For the text-containing cell, return its midpoint in [X, Y] coordinate format. 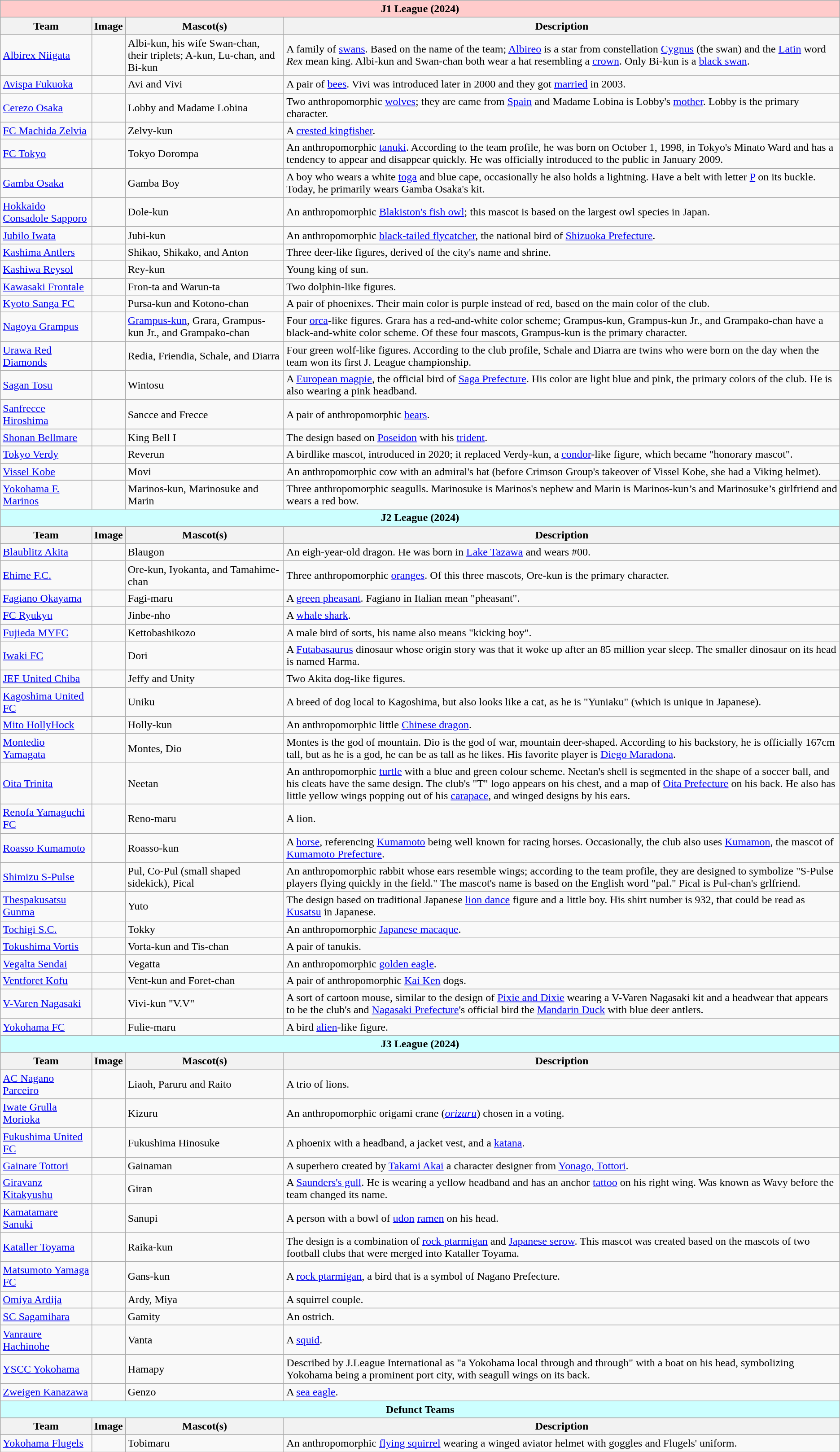
Shonan Bellmare [46, 437]
Jinbe-nho [205, 615]
Iwaki FC [46, 656]
A Saunders's gull. He is wearing a yellow headband and has an anchor tattoo on his right wing. Was known as Wavy before the team changed its name. [562, 1189]
Iwate Grulla Morioka [46, 1114]
A crested kingfisher. [562, 131]
Renofa Yamaguchi FC [46, 818]
Kashima Antlers [46, 252]
Tochigi S.C. [46, 929]
Blaublitz Akita [46, 552]
A superhero created by Takami Akai a character designer from Yonago, Tottori. [562, 1166]
A pair of anthropomorphic Kai Ken dogs. [562, 980]
A squid. [562, 1340]
Fagi-maru [205, 598]
Liaoh, Paruru and Raito [205, 1084]
Vorta-kun and Tis-chan [205, 946]
Gainaman [205, 1166]
Vissel Kobe [46, 472]
Tokyo Verdy [46, 455]
Nagoya Grampus [46, 327]
A trio of lions. [562, 1084]
An anthropomorphic Blakiston's fish owl; this mascot is based on the largest owl species in Japan. [562, 212]
Fujieda MYFC [46, 632]
Roasso-kun [205, 848]
Giravanz Kitakyushu [46, 1189]
Matsumoto Yamaga FC [46, 1276]
Avi and Vivi [205, 84]
J2 League (2024) [420, 518]
Montes, Dio [205, 748]
JEF United Chiba [46, 679]
Gainare Tottori [46, 1166]
Sanfrecce Hiroshima [46, 415]
Grampus-kun, Grara, Grampus-kun Jr., and Grampako-chan [205, 327]
Tokky [205, 929]
Yuto [205, 906]
Uniku [205, 702]
Two Akita dog-like figures. [562, 679]
Gamity [205, 1316]
Thespakusatsu Gunma [46, 906]
Three deer-like figures, derived of the city's name and shrine. [562, 252]
Jubi-kun [205, 235]
An anthropomorphic little Chinese dragon. [562, 725]
A green pheasant. Fagiano in Italian mean "pheasant". [562, 598]
Kettobashikozo [205, 632]
Oita Trinita [46, 783]
J3 League (2024) [420, 1044]
A Futabasaurus dinosaur whose origin story was that it woke up after an 85 million year sleep. The smaller dinosaur on its head is named Harma. [562, 656]
Vanraure Hachinohe [46, 1340]
Neetan [205, 783]
J1 League (2024) [420, 9]
V-Varen Nagasaki [46, 1003]
Ardy, Miya [205, 1299]
SC Sagamihara [46, 1316]
Yokohama Flugels [46, 1443]
Yokohama FC [46, 1027]
Marinos-kun, Marinosuke and Marin [205, 494]
FC Machida Zelvia [46, 131]
A pair of anthropomorphic bears. [562, 415]
Gans-kun [205, 1276]
Fulie-maru [205, 1027]
Kizuru [205, 1114]
Urawa Red Diamonds [46, 356]
A breed of dog local to Kagoshima, but also looks like a cat, as he is "Yuniaku" (which is unique in Japanese). [562, 702]
Three anthropomorphic oranges. Of this three mascots, Ore-kun is the primary character. [562, 575]
Defunct Teams [420, 1409]
Kamatamare Sanuki [46, 1218]
Young king of sun. [562, 269]
Cerezo Osaka [46, 108]
Kyoto Sanga FC [46, 304]
An anthropomorphic golden eagle. [562, 963]
An anthropomorphic black-tailed flycatcher, the national bird of Shizuoka Prefecture. [562, 235]
Tokushima Vortis [46, 946]
Hamapy [205, 1369]
An ostrich. [562, 1316]
An anthropomorphic origami crane (orizuru) chosen in a voting. [562, 1114]
An anthropomorphic cow with an admiral's hat (before Crimson Group's takeover of Vissel Kobe, she had a Viking helmet). [562, 472]
Shimizu S-Pulse [46, 877]
A whale shark. [562, 615]
Omiya Ardija [46, 1299]
Kawasaki Frontale [46, 287]
Yokohama F. Marinos [46, 494]
Gamba Boy [205, 183]
A rock ptarmigan, a bird that is a symbol of Nagano Prefecture. [562, 1276]
Vent-kun and Foret-chan [205, 980]
A pair of phoenixes. Their main color is purple instead of red, based on the main color of the club. [562, 304]
A male bird of sorts, his name also means "kicking boy". [562, 632]
Rey-kun [205, 269]
Blaugon [205, 552]
The design based on traditional Japanese lion dance figure and a little boy. His shirt number is 932, that could be read as Kusatsu in Japanese. [562, 906]
A horse, referencing Kumamoto being well known for racing horses. Occasionally, the club also uses Kumamon, the mascot of Kumamoto Prefecture. [562, 848]
Fagiano Okayama [46, 598]
Hokkaido Consadole Sapporo [46, 212]
Ore-kun, Iyokanta, and Tamahime-chan [205, 575]
Jubilo Iwata [46, 235]
Tokyo Dorompa [205, 153]
Holly-kun [205, 725]
Albirex Niigata [46, 55]
Montedio Yamagata [46, 748]
AC Nagano Parceiro [46, 1084]
A pair of bees. Vivi was introduced later in 2000 and they got married in 2003. [562, 84]
Zweigen Kanazawa [46, 1392]
Mito HollyHock [46, 725]
Shikao, Shikako, and Anton [205, 252]
Two anthropomorphic wolves; they are came from Spain and Madame Lobina is Lobby's mother. Lobby is the primary character. [562, 108]
Zelvy-kun [205, 131]
Raika-kun [205, 1247]
A birdlike mascot, introduced in 2020; it replaced Verdy-kun, a condor-like figure, which became "honorary mascot". [562, 455]
Kagoshima United FC [46, 702]
A sea eagle. [562, 1392]
FC Tokyo [46, 153]
Giran [205, 1189]
Ventforet Kofu [46, 980]
A pair of tanukis. [562, 946]
Gamba Osaka [46, 183]
The design based on Poseidon with his trident. [562, 437]
Vegalta Sendai [46, 963]
King Bell I [205, 437]
Albi-kun, his wife Swan-chan, their triplets; A-kun, Lu-chan, and Bi-kun [205, 55]
A bird alien-like figure. [562, 1027]
Three anthropomorphic seagulls. Marinosuke is Marinos's nephew and Marin is Marinos-kun’s and Marinosuke’s girlfriend and wears a red bow. [562, 494]
Jeffy and Unity [205, 679]
A phoenix with a headband, a jacket vest, and a katana. [562, 1142]
Sagan Tosu [46, 385]
FC Ryukyu [46, 615]
Lobby and Madame Lobina [205, 108]
Dori [205, 656]
Kataller Toyama [46, 1247]
Reno-maru [205, 818]
An eigh-year-old dragon. He was born in Lake Tazawa and wears #00. [562, 552]
Sanupi [205, 1218]
Ehime F.C. [46, 575]
A lion. [562, 818]
YSCC Yokohama [46, 1369]
Vegatta [205, 963]
Movi [205, 472]
Vanta [205, 1340]
Pursa-kun and Kotono-chan [205, 304]
A squirrel couple. [562, 1299]
Wintosu [205, 385]
Avispa Fukuoka [46, 84]
Roasso Kumamoto [46, 848]
Genzo [205, 1392]
An anthropomorphic Japanese macaque. [562, 929]
Redia, Friendia, Schale, and Diarra [205, 356]
Two dolphin-like figures. [562, 287]
Kashiwa Reysol [46, 269]
A person with a bowl of udon ramen on his head. [562, 1218]
Fron-ta and Warun-ta [205, 287]
Fukushima Hinosuke [205, 1142]
Dole-kun [205, 212]
Fukushima United FC [46, 1142]
Vivi-kun "V.V" [205, 1003]
Reverun [205, 455]
Pul, Co-Pul (small shaped sidekick), Pical [205, 877]
Tobimaru [205, 1443]
Sancce and Frecce [205, 415]
An anthropomorphic flying squirrel wearing a winged aviator helmet with goggles and Flugels' uniform. [562, 1443]
